Detect which cell encompasses the target text, then output its (x, y) center coordinate. 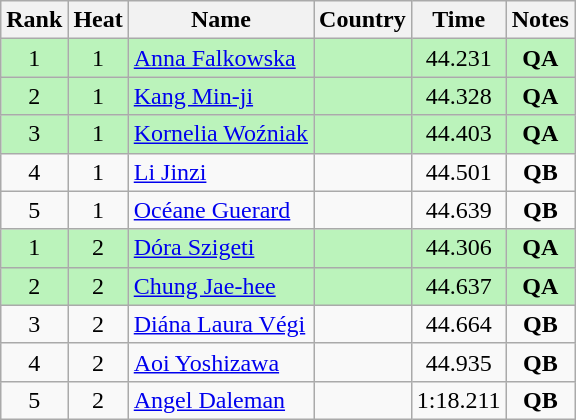
44.664 (458, 324)
Time (458, 20)
Diána Laura Végi (220, 324)
44.637 (458, 286)
Kang Min-ji (220, 96)
44.935 (458, 362)
44.639 (458, 210)
Notes (540, 20)
Country (363, 20)
44.403 (458, 134)
Dóra Szigeti (220, 248)
Chung Jae-hee (220, 286)
Rank (34, 20)
Aoi Yoshizawa (220, 362)
44.231 (458, 58)
Anna Falkowska (220, 58)
Kornelia Woźniak (220, 134)
1:18.211 (458, 400)
Angel Daleman (220, 400)
Heat (98, 20)
44.328 (458, 96)
44.501 (458, 172)
Océane Guerard (220, 210)
44.306 (458, 248)
Name (220, 20)
Li Jinzi (220, 172)
